Locate the cell with the specified text and output its [x, y] center coordinate. 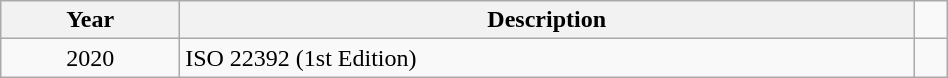
Description [547, 20]
2020 [90, 58]
Year [90, 20]
ISO 22392 (1st Edition) [547, 58]
